Capture the cell that displays the provided text and extract its (X, Y) central coordinate. 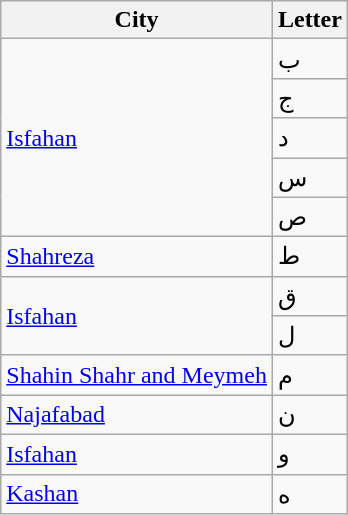
Kashan (137, 494)
ص (310, 217)
Letter (310, 20)
و (310, 454)
City (137, 20)
ب (310, 59)
س (310, 178)
ن (310, 415)
Shahin Shahr and Meymeh (137, 375)
Najafabad (137, 415)
د (310, 138)
Shahreza (137, 257)
ق (310, 296)
ل (310, 336)
ط (310, 257)
ه (310, 494)
م (310, 375)
ج (310, 98)
